From the cell containing the given text, extract its center point as (x, y) coordinate. 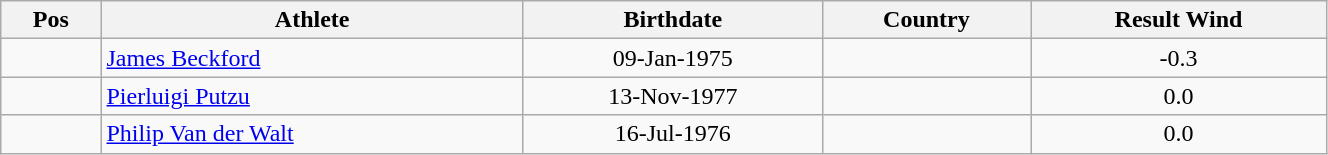
16-Jul-1976 (672, 134)
13-Nov-1977 (672, 96)
Country (926, 20)
Philip Van der Walt (312, 134)
Pos (51, 20)
Athlete (312, 20)
09-Jan-1975 (672, 58)
Birthdate (672, 20)
Result Wind (1179, 20)
James Beckford (312, 58)
-0.3 (1179, 58)
Pierluigi Putzu (312, 96)
